Find where the given text appears and provide that cell's center as (x, y) coordinate. 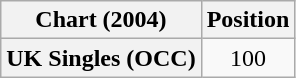
Position (248, 20)
Chart (2004) (101, 20)
UK Singles (OCC) (101, 58)
100 (248, 58)
